Capture the cell that displays the provided text and extract its (X, Y) central coordinate. 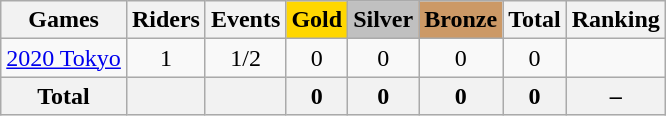
Riders (166, 20)
Events (245, 20)
Gold (317, 20)
– (616, 96)
1 (166, 58)
Bronze (461, 20)
Silver (384, 20)
Ranking (616, 20)
Games (64, 20)
1/2 (245, 58)
2020 Tokyo (64, 58)
